Provide the [X, Y] coordinate of the cell's center where the given text is located.  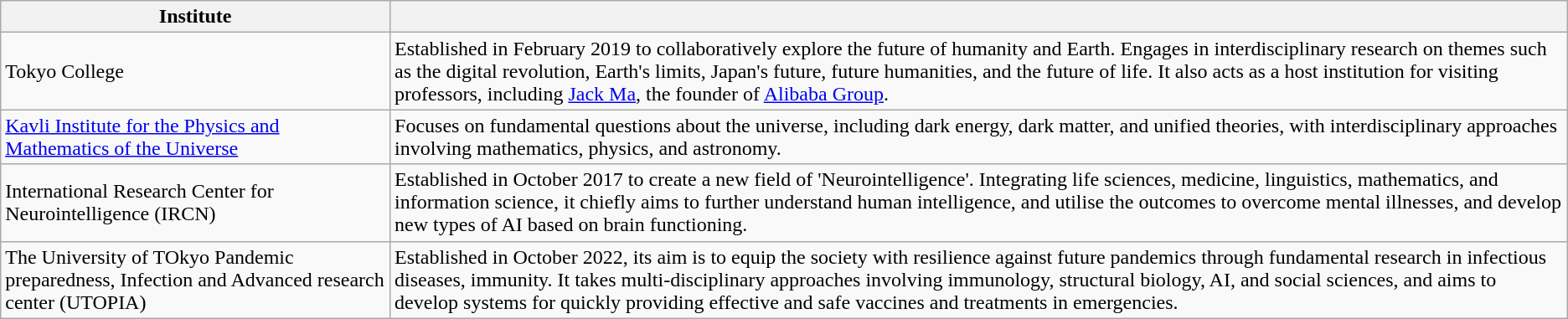
Tokyo College [196, 71]
Kavli Institute for the Physics and Mathematics of the Universe [196, 137]
Institute [196, 17]
The University of TOkyo Pandemic preparedness, Infection and Advanced research center (UTOPIA) [196, 280]
International Research Center for Neurointelligence (IRCN) [196, 203]
